Return (x, y) of the center of cell containing provided text 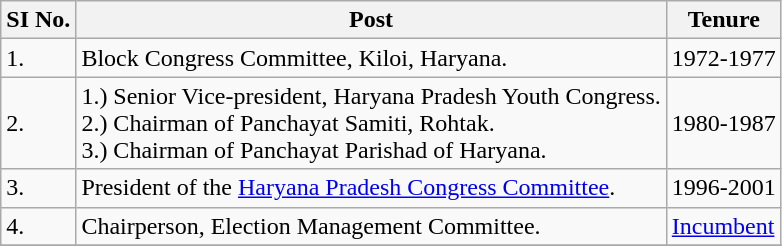
4. (38, 226)
1996-2001 (724, 188)
Chairperson, Election Management Committee. (371, 226)
SI No. (38, 20)
1980-1987 (724, 123)
1.) Senior Vice-president, Haryana Pradesh Youth Congress. 2.) Chairman of Panchayat Samiti, Rohtak.3.) Chairman of Panchayat Parishad of Haryana. (371, 123)
President of the Haryana Pradesh Congress Committee. (371, 188)
Tenure (724, 20)
Incumbent (724, 226)
1972-1977 (724, 58)
Block Congress Committee, Kiloi, Haryana. (371, 58)
2. (38, 123)
Post (371, 20)
3. (38, 188)
1. (38, 58)
